From the cell containing the given text, extract its center point as [x, y] coordinate. 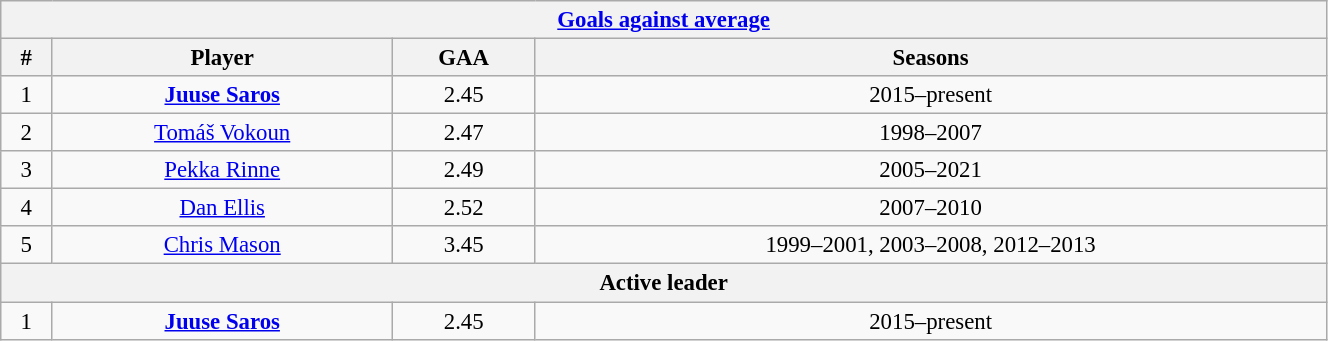
Dan Ellis [222, 208]
Player [222, 58]
3.45 [464, 245]
Chris Mason [222, 245]
2.49 [464, 170]
1999–2001, 2003–2008, 2012–2013 [931, 245]
2 [26, 133]
Active leader [664, 283]
# [26, 58]
4 [26, 208]
2007–2010 [931, 208]
Tomáš Vokoun [222, 133]
5 [26, 245]
Goals against average [664, 20]
Seasons [931, 58]
2.47 [464, 133]
GAA [464, 58]
1998–2007 [931, 133]
Pekka Rinne [222, 170]
3 [26, 170]
2.52 [464, 208]
2005–2021 [931, 170]
